Output the (x, y) coordinate of the center of the cell containing the given text.  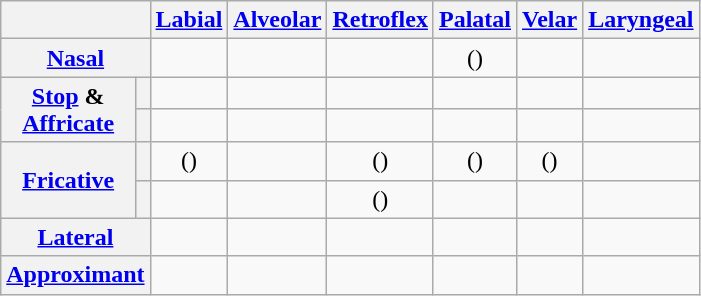
Alveolar (278, 20)
Lateral (76, 237)
Velar (550, 20)
Fricative (68, 180)
Labial (189, 20)
Nasal (76, 58)
Palatal (474, 20)
Laryngeal (641, 20)
Approximant (76, 275)
Stop &Affricate (68, 110)
Retroflex (380, 20)
